Pinpoint the cell where the given text exists, returning its (x, y) midpoint coordinate. 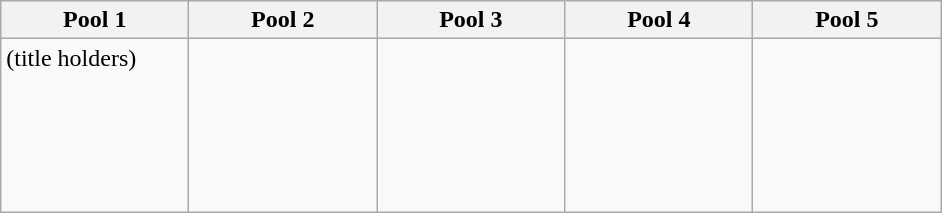
Pool 1 (95, 20)
(title holders) (95, 126)
Pool 3 (471, 20)
Pool 4 (659, 20)
Pool 5 (847, 20)
Pool 2 (283, 20)
